Search for the cell housing the specified text and yield its (x, y) center coordinate. 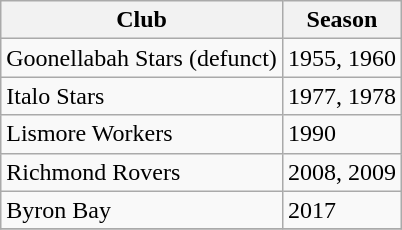
1977, 1978 (342, 96)
Lismore Workers (142, 134)
Goonellabah Stars (defunct) (142, 58)
Italo Stars (142, 96)
Richmond Rovers (142, 172)
1990 (342, 134)
1955, 1960 (342, 58)
Club (142, 20)
2008, 2009 (342, 172)
Byron Bay (142, 210)
Season (342, 20)
2017 (342, 210)
